Return (X, Y) of the center of cell containing provided text 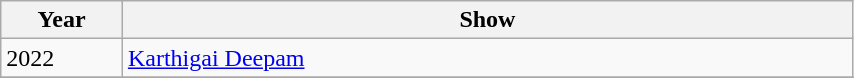
Karthigai Deepam (487, 58)
2022 (62, 58)
Year (62, 20)
Show (487, 20)
